Detect which cell encompasses the target text, then output its (X, Y) center coordinate. 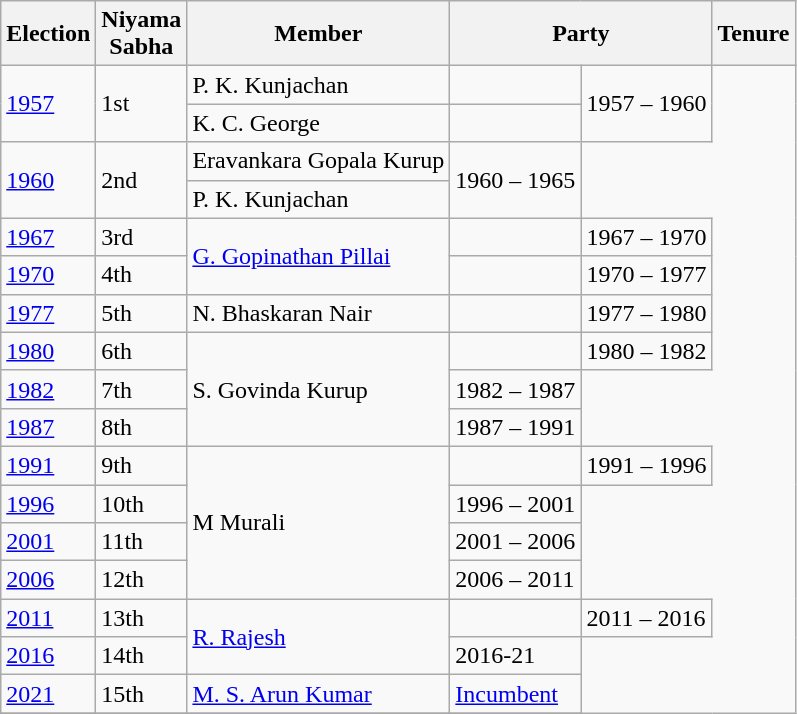
1970 (48, 275)
Eravankara Gopala Kurup (318, 161)
4th (142, 275)
Election (48, 34)
2021 (48, 694)
1982 (48, 389)
2nd (142, 180)
6th (142, 351)
3rd (142, 237)
2001 – 2006 (516, 542)
1996 – 2001 (516, 503)
1957 (48, 104)
R. Rajesh (318, 637)
1977 (48, 313)
1960 (48, 180)
NiyamaSabha (142, 34)
M Murali (318, 522)
7th (142, 389)
1991 – 1996 (646, 465)
8th (142, 427)
Member (318, 34)
1960 – 1965 (516, 180)
1987 (48, 427)
2001 (48, 542)
2006 – 2011 (516, 580)
1970 – 1977 (646, 275)
14th (142, 656)
15th (142, 694)
Incumbent (516, 694)
10th (142, 503)
5th (142, 313)
Party (581, 34)
1980 – 1982 (646, 351)
2016 (48, 656)
1987 – 1991 (516, 427)
2006 (48, 580)
1980 (48, 351)
1st (142, 104)
1977 – 1980 (646, 313)
K. C. George (318, 123)
1967 – 1970 (646, 237)
11th (142, 542)
2016-21 (516, 656)
12th (142, 580)
9th (142, 465)
N. Bhaskaran Nair (318, 313)
Tenure (754, 34)
13th (142, 618)
G. Gopinathan Pillai (318, 256)
2011 (48, 618)
1991 (48, 465)
2011 – 2016 (646, 618)
S. Govinda Kurup (318, 389)
1967 (48, 237)
1982 – 1987 (516, 389)
M. S. Arun Kumar (318, 694)
1996 (48, 503)
1957 – 1960 (646, 104)
